Search for the cell housing the specified text and yield its (X, Y) center coordinate. 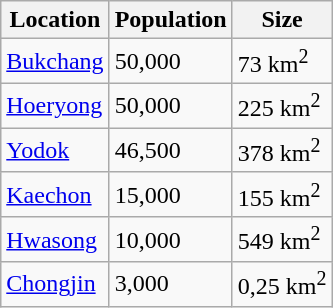
46,500 (170, 150)
378 km2 (282, 150)
Chongjin (55, 284)
73 km2 (282, 62)
Hoeryong (55, 106)
Location (55, 20)
Yodok (55, 150)
0,25 km2 (282, 284)
Size (282, 20)
Kaechon (55, 194)
Bukchang (55, 62)
15,000 (170, 194)
3,000 (170, 284)
Hwasong (55, 240)
Population (170, 20)
549 km2 (282, 240)
155 km2 (282, 194)
225 km2 (282, 106)
10,000 (170, 240)
